Find where the given text appears and provide that cell's center as (X, Y) coordinate. 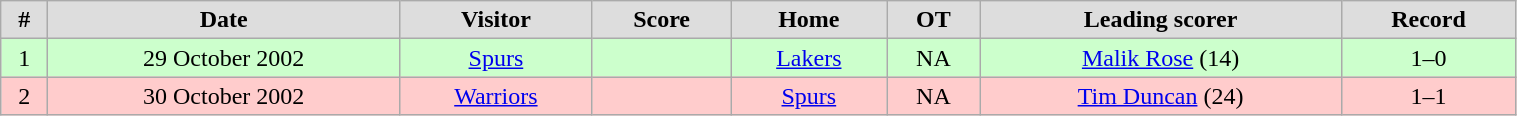
Visitor (496, 20)
Record (1428, 20)
OT (934, 20)
Score (662, 20)
Tim Duncan (24) (1160, 96)
2 (24, 96)
Warriors (496, 96)
Malik Rose (14) (1160, 58)
1–0 (1428, 58)
30 October 2002 (224, 96)
1–1 (1428, 96)
Lakers (809, 58)
Leading scorer (1160, 20)
Date (224, 20)
1 (24, 58)
Home (809, 20)
# (24, 20)
29 October 2002 (224, 58)
